Extract the [X, Y] coordinate from the center of the cell holding the provided text.  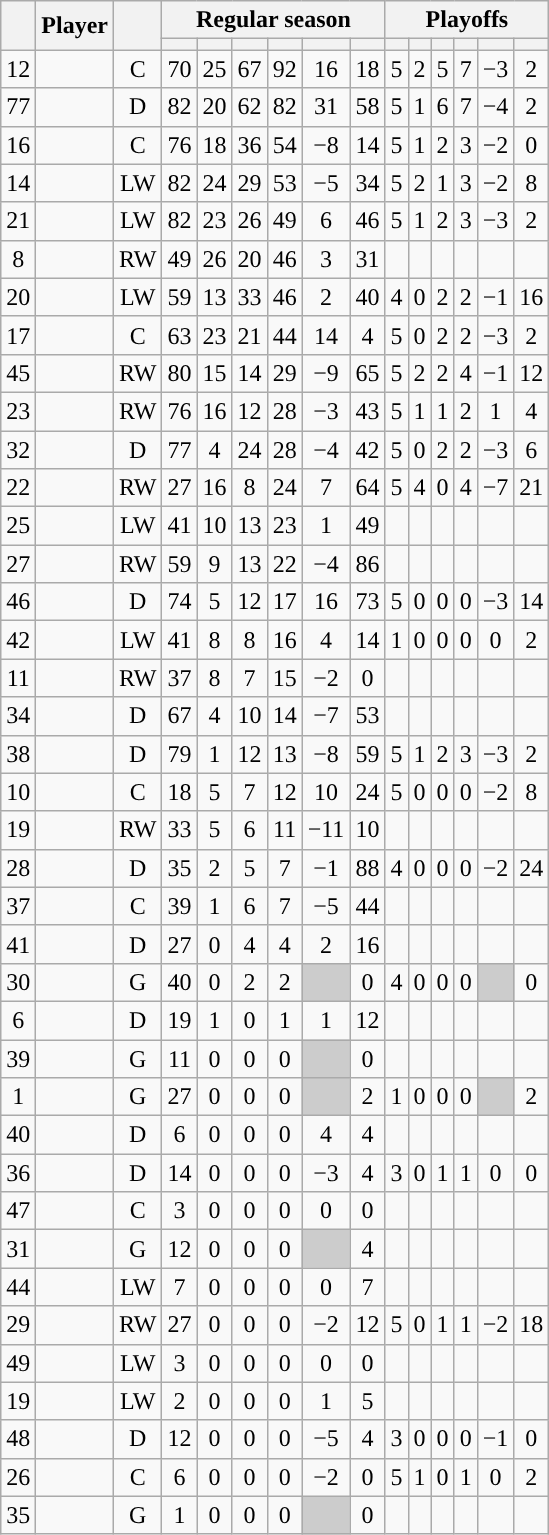
30 [18, 982]
45 [18, 373]
80 [180, 373]
74 [180, 602]
−9 [326, 373]
Playoffs [467, 20]
62 [250, 107]
43 [368, 411]
58 [368, 107]
Player [75, 26]
−11 [326, 830]
54 [284, 145]
86 [368, 564]
88 [368, 868]
48 [18, 1439]
Regular season [274, 20]
63 [180, 335]
64 [368, 488]
70 [180, 69]
65 [368, 373]
32 [18, 449]
79 [180, 754]
47 [18, 1211]
73 [368, 602]
38 [18, 754]
9 [214, 564]
92 [284, 69]
